Determine the [X, Y] coordinate at the center of the cell enclosing the given text.  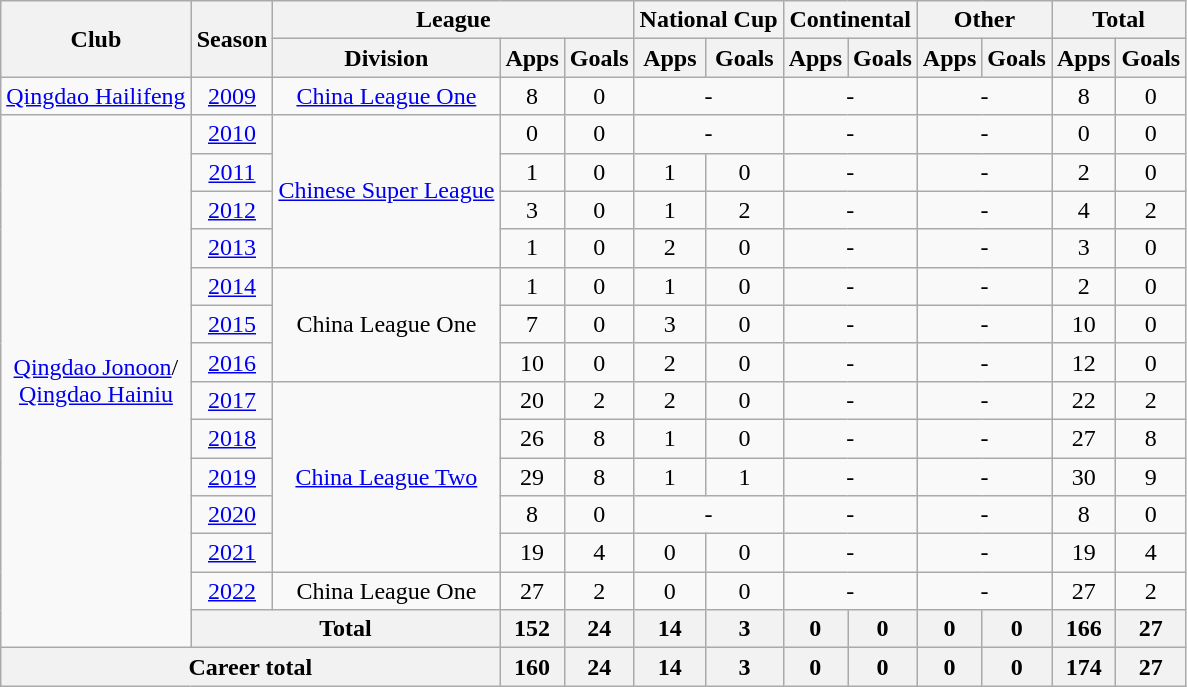
2015 [232, 324]
2011 [232, 172]
2020 [232, 515]
26 [532, 438]
2018 [232, 438]
Career total [250, 667]
Continental [850, 20]
Division [386, 58]
30 [1084, 477]
2016 [232, 362]
2022 [232, 591]
2014 [232, 286]
7 [532, 324]
2010 [232, 134]
29 [532, 477]
9 [1151, 477]
2009 [232, 96]
League [454, 20]
20 [532, 400]
174 [1084, 667]
12 [1084, 362]
National Cup [708, 20]
2012 [232, 210]
2013 [232, 248]
22 [1084, 400]
166 [1084, 629]
Qingdao Hailifeng [96, 96]
Club [96, 39]
160 [532, 667]
China League Two [386, 476]
152 [532, 629]
Season [232, 39]
2021 [232, 553]
Other [984, 20]
2017 [232, 400]
Qingdao Jonoon/ Qingdao Hainiu [96, 382]
Chinese Super League [386, 191]
2019 [232, 477]
